Detect which cell encompasses the target text, then output its [x, y] center coordinate. 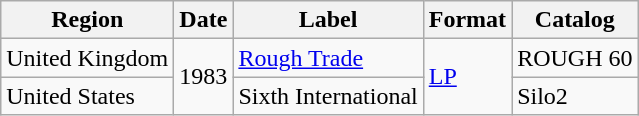
Format [467, 20]
Silo2 [575, 96]
Date [204, 20]
1983 [204, 77]
Catalog [575, 20]
Label [328, 20]
Region [88, 20]
LP [467, 77]
United States [88, 96]
United Kingdom [88, 58]
ROUGH 60 [575, 58]
Sixth International [328, 96]
Rough Trade [328, 58]
